Capture the cell that displays the provided text and extract its (x, y) central coordinate. 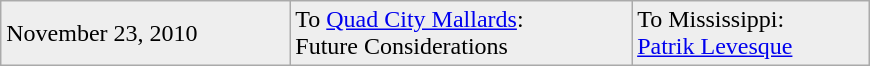
To Quad City Mallards: Future Considerations (461, 34)
November 23, 2010 (146, 34)
To Mississippi: Patrik Levesque (751, 34)
